Return the (x, y) coordinate for the center point of the cell that contains the specified text.  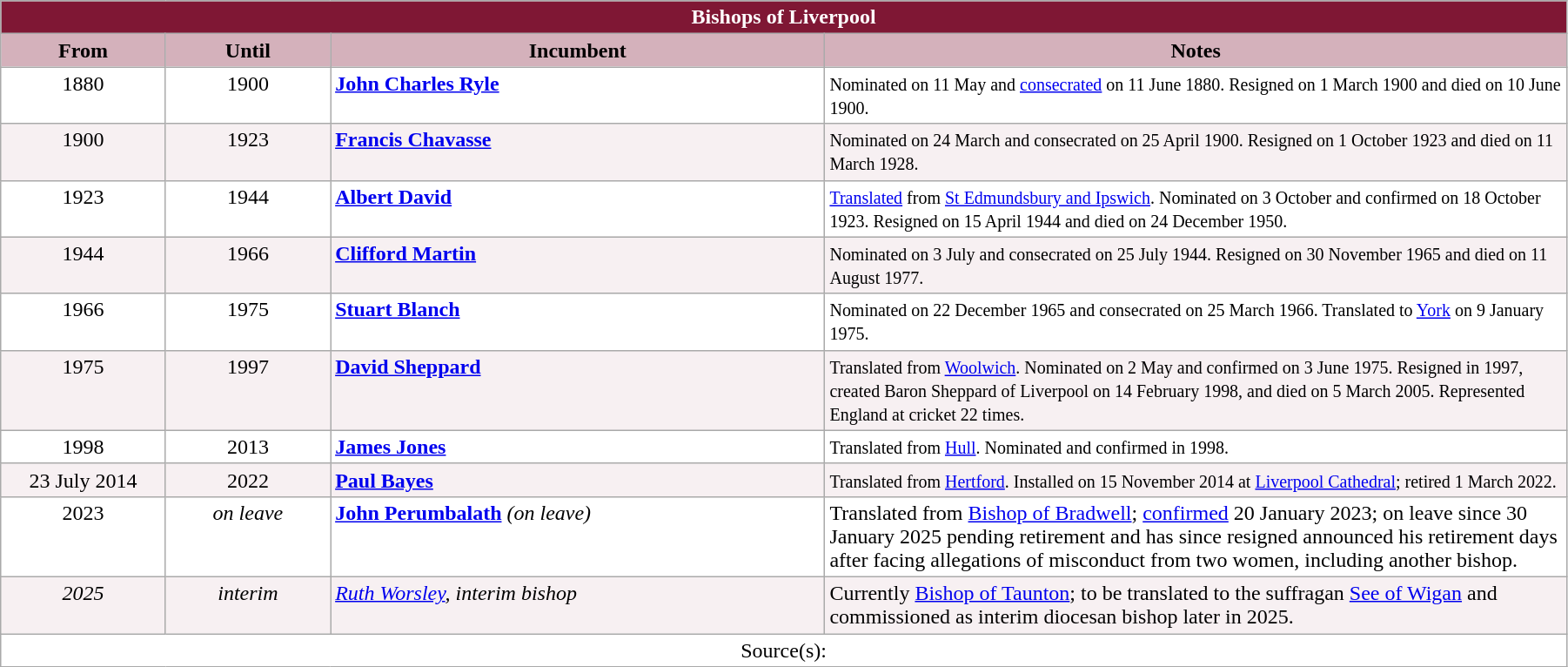
Translated from Hull. Nominated and confirmed in 1998. (1196, 447)
David Sheppard (578, 390)
Until (247, 51)
Nominated on 22 December 1965 and consecrated on 25 March 1966. Translated to York on 9 January 1975. (1196, 322)
Nominated on 24 March and consecrated on 25 April 1900. Resigned on 1 October 1923 and died on 11 March 1928. (1196, 152)
Francis Chavasse (578, 152)
Albert David (578, 209)
Nominated on 3 July and consecrated on 25 July 1944. Resigned on 30 November 1965 and died on 11 August 1977. (1196, 265)
John Perumbalath (on leave) (578, 536)
James Jones (578, 447)
2022 (247, 480)
From (84, 51)
1998 (84, 447)
2013 (247, 447)
2025 (84, 604)
Clifford Martin (578, 265)
Notes (1196, 51)
Translated from Hertford. Installed on 15 November 2014 at Liverpool Cathedral; retired 1 March 2022. (1196, 480)
Nominated on 11 May and consecrated on 11 June 1880. Resigned on 1 March 1900 and died on 10 June 1900. (1196, 96)
Stuart Blanch (578, 322)
Bishops of Liverpool (784, 17)
Incumbent (578, 51)
2023 (84, 536)
John Charles Ryle (578, 96)
Currently Bishop of Taunton; to be translated to the suffragan See of Wigan and commissioned as interim diocesan bishop later in 2025. (1196, 604)
1997 (247, 390)
on leave (247, 536)
interim (247, 604)
23 July 2014 (84, 480)
Paul Bayes (578, 480)
Ruth Worsley, interim bishop (578, 604)
Source(s): (784, 650)
1880 (84, 96)
